Find where the given text appears and provide that cell's center as [X, Y] coordinate. 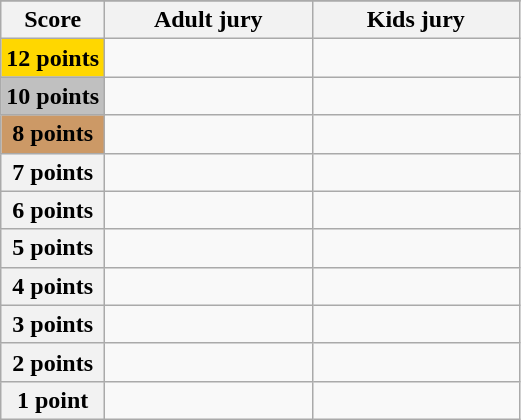
10 points [53, 96]
Adult jury [209, 20]
Score [53, 20]
12 points [53, 58]
Kids jury [416, 20]
5 points [53, 248]
7 points [53, 172]
3 points [53, 324]
8 points [53, 134]
1 point [53, 400]
2 points [53, 362]
6 points [53, 210]
4 points [53, 286]
